Determine the [X, Y] coordinate at the center of the cell enclosing the given text.  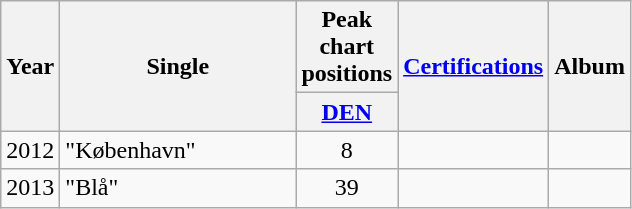
Single [178, 66]
2012 [30, 150]
39 [347, 188]
Year [30, 66]
Certifications [474, 66]
8 [347, 150]
DEN [347, 112]
2013 [30, 188]
Peak chart positions [347, 47]
"København" [178, 150]
Album [590, 66]
"Blå" [178, 188]
